Detect which cell encompasses the target text, then output its [X, Y] center coordinate. 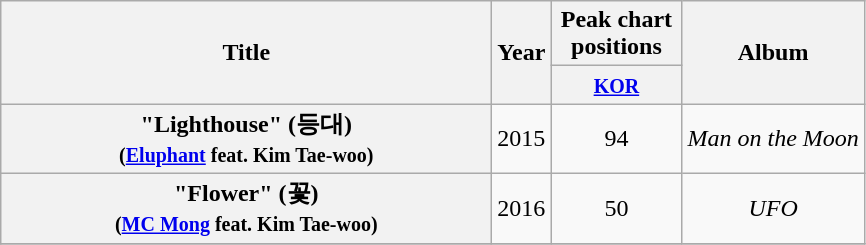
"Lighthouse" (등대)(Eluphant feat. Kim Tae-woo) [246, 139]
94 [616, 139]
Album [773, 52]
Title [246, 52]
"Flower" (꽃)(MC Mong feat. Kim Tae-woo) [246, 208]
Year [522, 52]
UFO [773, 208]
50 [616, 208]
Peak chart positions [616, 34]
2016 [522, 208]
Man on the Moon [773, 139]
KOR [616, 85]
2015 [522, 139]
